Scan for the cell matching the given text and deliver its (x, y) coordinate at center. 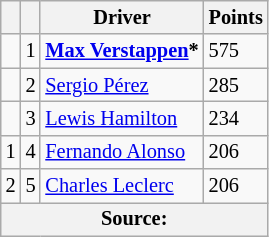
4 (31, 152)
575 (236, 51)
285 (236, 85)
Fernando Alonso (122, 152)
Sergio Pérez (122, 85)
234 (236, 118)
5 (31, 186)
Lewis Hamilton (122, 118)
3 (31, 118)
Source: (134, 219)
Charles Leclerc (122, 186)
Max Verstappen* (122, 51)
Driver (122, 17)
Points (236, 17)
